Pinpoint the cell where the given text exists, returning its (x, y) midpoint coordinate. 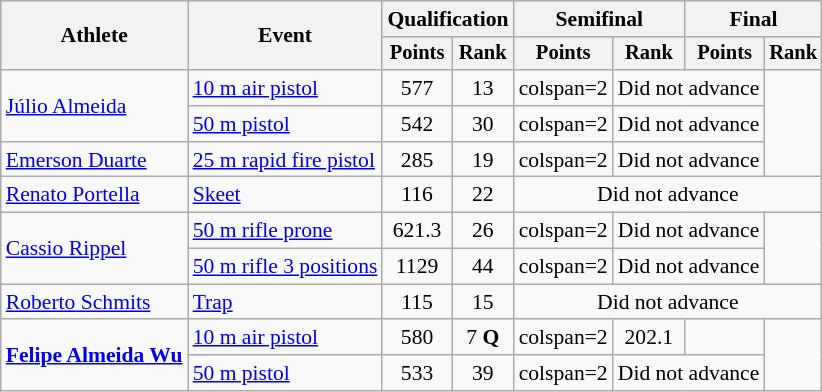
39 (483, 373)
19 (483, 160)
Semifinal (600, 19)
Cassio Rippel (94, 248)
26 (483, 231)
Skeet (286, 195)
Qualification (448, 19)
Event (286, 36)
285 (416, 160)
25 m rapid fire pistol (286, 160)
Emerson Duarte (94, 160)
115 (416, 302)
Júlio Almeida (94, 106)
13 (483, 88)
Final (754, 19)
30 (483, 124)
50 m rifle 3 positions (286, 267)
621.3 (416, 231)
Trap (286, 302)
580 (416, 338)
Renato Portella (94, 195)
533 (416, 373)
577 (416, 88)
1129 (416, 267)
Roberto Schmits (94, 302)
542 (416, 124)
15 (483, 302)
7 Q (483, 338)
22 (483, 195)
Athlete (94, 36)
50 m rifle prone (286, 231)
44 (483, 267)
Felipe Almeida Wu (94, 356)
202.1 (649, 338)
116 (416, 195)
